Find where the given text appears and provide that cell's center as [X, Y] coordinate. 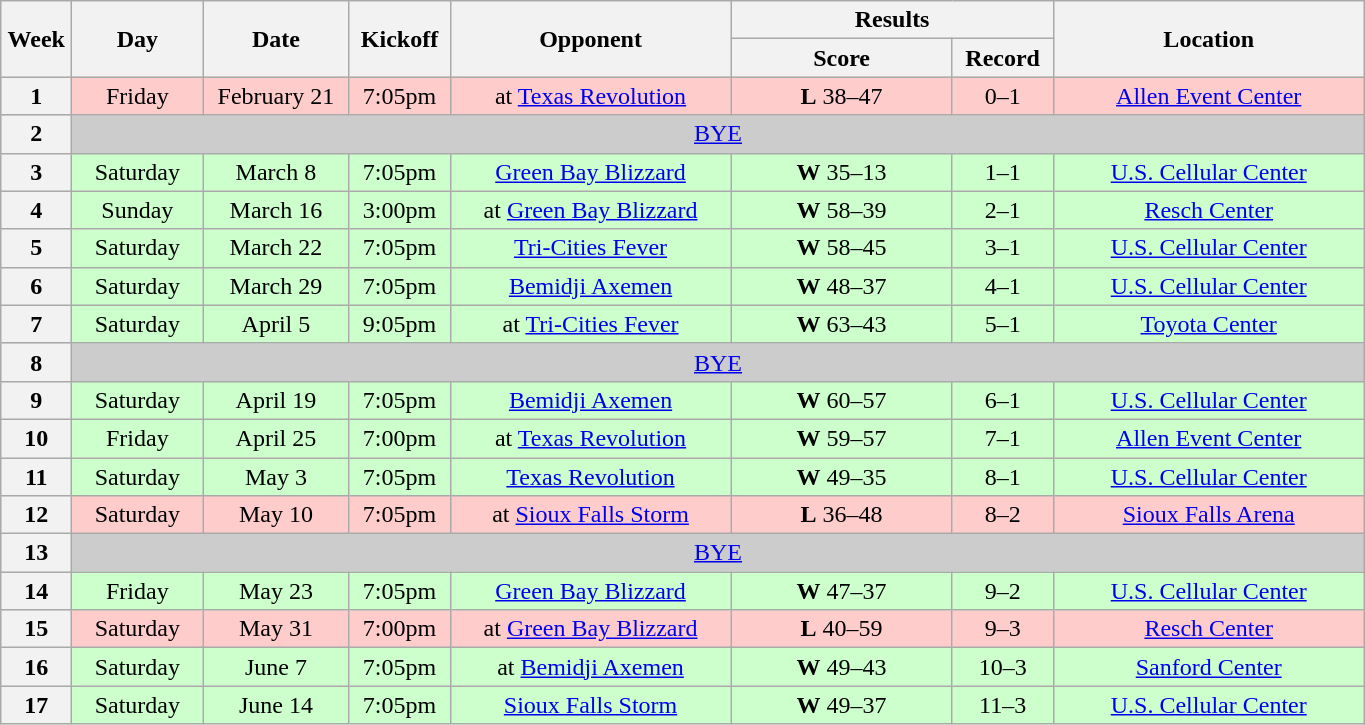
11–3 [1002, 705]
May 31 [276, 629]
8–2 [1002, 515]
W 49–43 [842, 667]
W 35–13 [842, 172]
W 49–35 [842, 477]
February 21 [276, 96]
3:00pm [400, 210]
Results [892, 20]
5–1 [1002, 324]
at Bemidji Axemen [590, 667]
7–1 [1002, 438]
0–1 [1002, 96]
W 58–45 [842, 248]
6 [36, 286]
15 [36, 629]
W 49–37 [842, 705]
W 48–37 [842, 286]
2 [36, 134]
June 14 [276, 705]
Sioux Falls Arena [1208, 515]
Sioux Falls Storm [590, 705]
4 [36, 210]
14 [36, 591]
2–1 [1002, 210]
Location [1208, 39]
10–3 [1002, 667]
6–1 [1002, 400]
3 [36, 172]
11 [36, 477]
April 5 [276, 324]
W 60–57 [842, 400]
April 25 [276, 438]
March 22 [276, 248]
10 [36, 438]
5 [36, 248]
at Tri-Cities Fever [590, 324]
Record [1002, 58]
12 [36, 515]
May 3 [276, 477]
Sunday [138, 210]
W 63–43 [842, 324]
L 36–48 [842, 515]
June 7 [276, 667]
1–1 [1002, 172]
16 [36, 667]
Opponent [590, 39]
W 47–37 [842, 591]
4–1 [1002, 286]
9 [36, 400]
13 [36, 553]
April 19 [276, 400]
May 10 [276, 515]
9–3 [1002, 629]
Sanford Center [1208, 667]
Texas Revolution [590, 477]
Day [138, 39]
7 [36, 324]
3–1 [1002, 248]
W 59–57 [842, 438]
Week [36, 39]
Toyota Center [1208, 324]
W 58–39 [842, 210]
8 [36, 362]
March 16 [276, 210]
9:05pm [400, 324]
L 40–59 [842, 629]
March 8 [276, 172]
March 29 [276, 286]
1 [36, 96]
17 [36, 705]
Score [842, 58]
at Sioux Falls Storm [590, 515]
Tri-Cities Fever [590, 248]
Kickoff [400, 39]
9–2 [1002, 591]
L 38–47 [842, 96]
May 23 [276, 591]
Date [276, 39]
8–1 [1002, 477]
